Search for the cell housing the specified text and yield its (x, y) center coordinate. 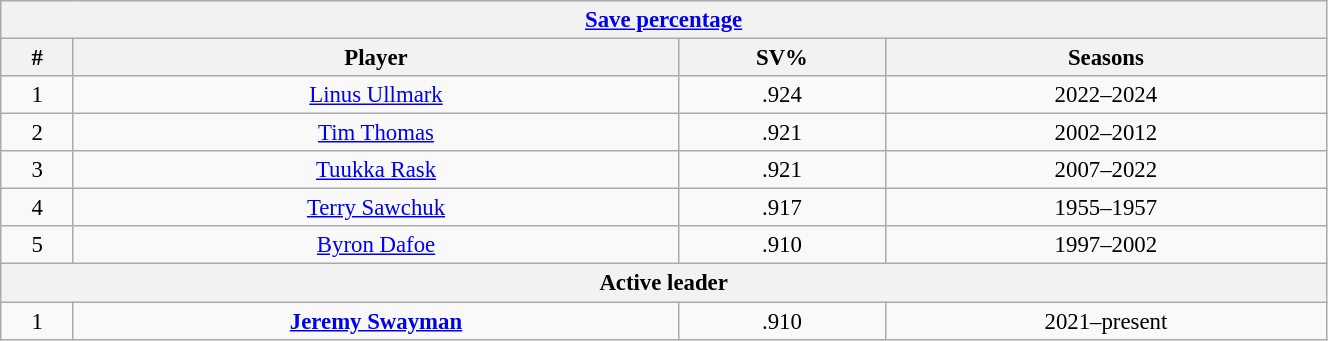
1997–2002 (1106, 245)
Tuukka Rask (376, 170)
4 (38, 208)
Seasons (1106, 58)
# (38, 58)
2021–present (1106, 321)
Byron Dafoe (376, 245)
Terry Sawchuk (376, 208)
Jeremy Swayman (376, 321)
Tim Thomas (376, 133)
3 (38, 170)
2007–2022 (1106, 170)
Linus Ullmark (376, 95)
2022–2024 (1106, 95)
Player (376, 58)
5 (38, 245)
.924 (782, 95)
2002–2012 (1106, 133)
.917 (782, 208)
2 (38, 133)
Active leader (664, 283)
SV% (782, 58)
1955–1957 (1106, 208)
Save percentage (664, 20)
